Scan for the cell matching the given text and deliver its [X, Y] coordinate at center. 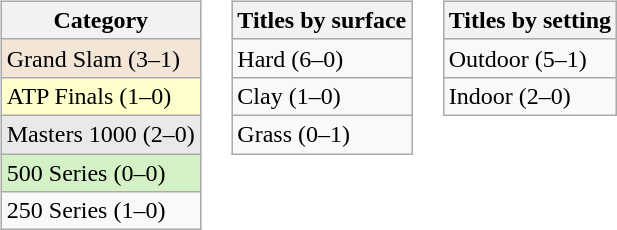
Outdoor (5–1) [530, 58]
Grass (0–1) [322, 134]
Clay (1–0) [322, 96]
Indoor (2–0) [530, 96]
250 Series (1–0) [100, 211]
500 Series (0–0) [100, 173]
ATP Finals (1–0) [100, 96]
Masters 1000 (2–0) [100, 134]
Category [100, 20]
Grand Slam (3–1) [100, 58]
Titles by setting [530, 20]
Hard (6–0) [322, 58]
Titles by surface [322, 20]
